Scan for the cell matching the given text and deliver its (X, Y) coordinate at center. 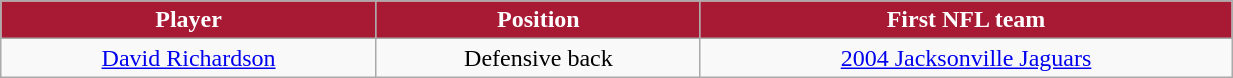
First NFL team (966, 20)
2004 Jacksonville Jaguars (966, 58)
David Richardson (189, 58)
Player (189, 20)
Defensive back (538, 58)
Position (538, 20)
